Identify which cell holds the provided text, then report its [X, Y] central coordinate. 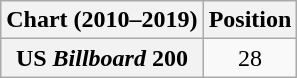
28 [250, 58]
Chart (2010–2019) [102, 20]
US Billboard 200 [102, 58]
Position [250, 20]
